Search for the cell housing the specified text and yield its (x, y) center coordinate. 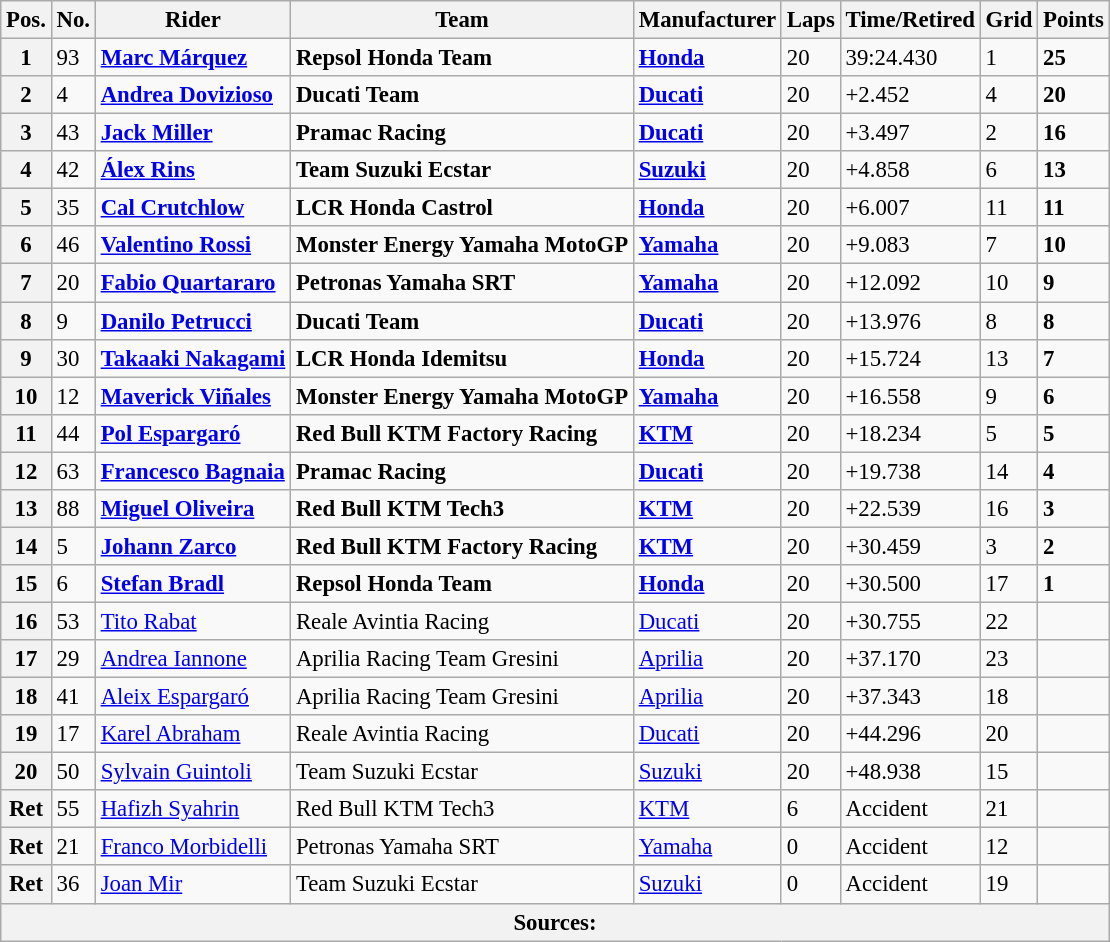
+44.296 (910, 734)
Cal Crutchlow (192, 208)
LCR Honda Castrol (462, 208)
Stefan Bradl (192, 584)
+16.558 (910, 396)
+15.724 (910, 358)
Sources: (555, 922)
Aleix Espargaró (192, 697)
44 (73, 433)
Franco Morbidelli (192, 847)
Danilo Petrucci (192, 321)
Fabio Quartararo (192, 283)
+4.858 (910, 170)
39:24.430 (910, 58)
+9.083 (910, 245)
Jack Miller (192, 133)
Miguel Oliveira (192, 509)
+12.092 (910, 283)
+30.500 (910, 584)
22 (1008, 621)
41 (73, 697)
+19.738 (910, 471)
Joan Mir (192, 885)
Marc Márquez (192, 58)
43 (73, 133)
88 (73, 509)
35 (73, 208)
Hafizh Syahrin (192, 809)
Pos. (26, 20)
Andrea Iannone (192, 659)
23 (1008, 659)
+6.007 (910, 208)
+22.539 (910, 509)
30 (73, 358)
29 (73, 659)
Laps (810, 20)
+48.938 (910, 772)
93 (73, 58)
Tito Rabat (192, 621)
Maverick Viñales (192, 396)
+13.976 (910, 321)
55 (73, 809)
63 (73, 471)
Álex Rins (192, 170)
+30.459 (910, 546)
Sylvain Guintoli (192, 772)
+2.452 (910, 95)
No. (73, 20)
Time/Retired (910, 20)
50 (73, 772)
Pol Espargaró (192, 433)
Rider (192, 20)
LCR Honda Idemitsu (462, 358)
Takaaki Nakagami (192, 358)
25 (1074, 58)
Manufacturer (707, 20)
Valentino Rossi (192, 245)
+37.343 (910, 697)
36 (73, 885)
+37.170 (910, 659)
Andrea Dovizioso (192, 95)
46 (73, 245)
Grid (1008, 20)
Karel Abraham (192, 734)
Team (462, 20)
53 (73, 621)
Johann Zarco (192, 546)
+30.755 (910, 621)
Francesco Bagnaia (192, 471)
+18.234 (910, 433)
42 (73, 170)
+3.497 (910, 133)
Points (1074, 20)
